Identify which cell holds the provided text, then report its (X, Y) central coordinate. 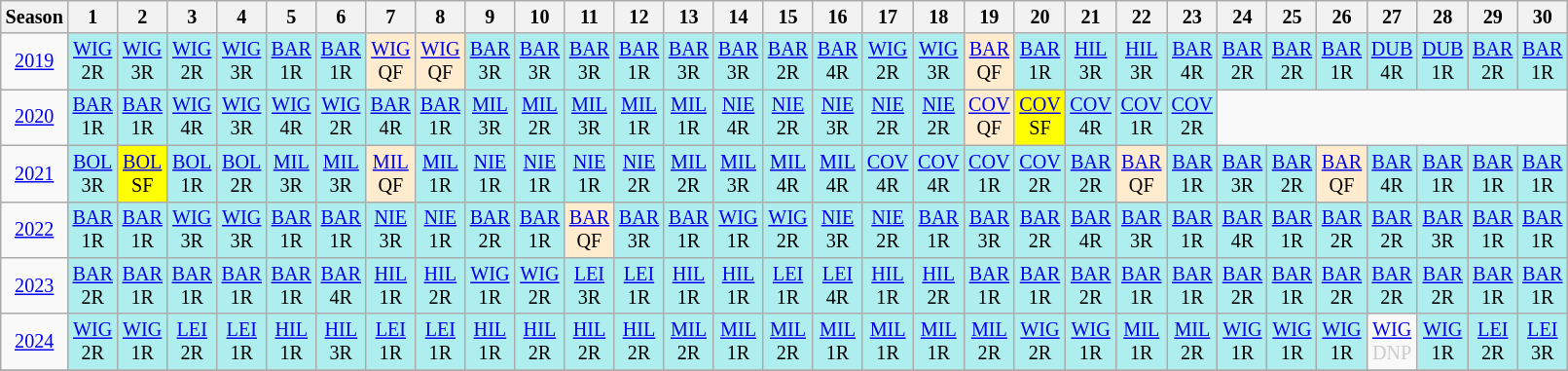
28 (1442, 18)
DUB1R (1442, 61)
19 (989, 18)
17 (888, 18)
MILQF (391, 173)
20 (1039, 18)
2021 (35, 173)
BOL1R (193, 173)
26 (1341, 18)
WIGDNP (1392, 342)
5 (292, 18)
9 (491, 18)
15 (788, 18)
21 (1091, 18)
8 (440, 18)
25 (1293, 18)
30 (1542, 18)
14 (738, 18)
23 (1192, 18)
2019 (35, 61)
13 (689, 18)
3 (193, 18)
11 (590, 18)
4 (241, 18)
18 (938, 18)
2024 (35, 342)
2020 (35, 118)
6 (341, 18)
Season (35, 18)
2 (142, 18)
DUB4R (1392, 61)
22 (1142, 18)
29 (1493, 18)
BOLSF (142, 173)
2022 (35, 230)
2023 (35, 286)
16 (837, 18)
BOL2R (241, 173)
COVSF (1039, 118)
7 (391, 18)
BOL3R (93, 173)
NIE4R (738, 118)
LEI4R (837, 286)
24 (1242, 18)
COVQF (989, 118)
10 (539, 18)
1 (93, 18)
12 (638, 18)
27 (1392, 18)
